Locate the cell with the specified text and output its [x, y] center coordinate. 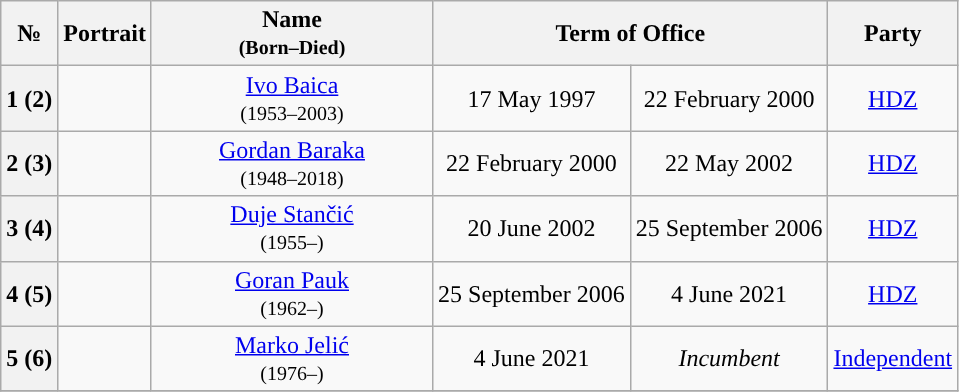
Independent [893, 358]
20 June 2002 [532, 228]
17 May 1997 [532, 98]
Duje Stančić(1955–) [292, 228]
Portrait [105, 34]
3 (4) [30, 228]
Ivo Baica(1953–2003) [292, 98]
1 (2) [30, 98]
4 (5) [30, 294]
22 May 2002 [729, 164]
Party [893, 34]
Incumbent [729, 358]
Goran Pauk(1962–) [292, 294]
№ [30, 34]
Marko Jelić(1976–) [292, 358]
Term of Office [630, 34]
2 (3) [30, 164]
Gordan Baraka(1948–2018) [292, 164]
5 (6) [30, 358]
Name(Born–Died) [292, 34]
